Pinpoint the cell where the given text exists, returning its (x, y) midpoint coordinate. 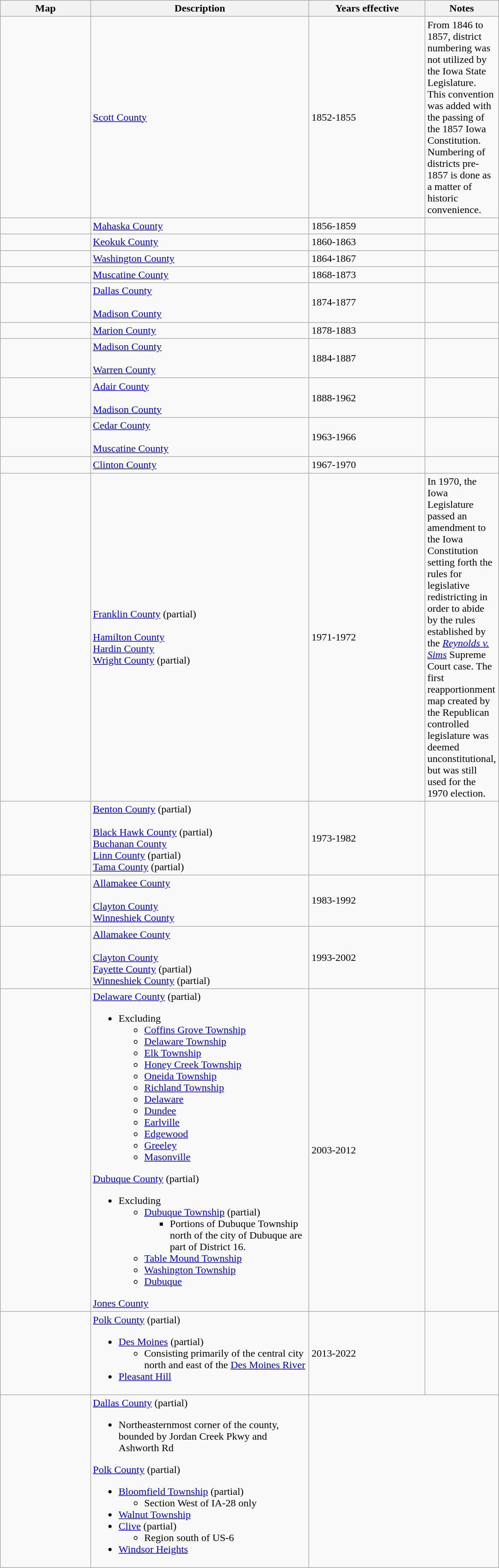
Mahaska County (200, 226)
Cedar CountyMuscatine County (200, 437)
Map (45, 9)
1983-1992 (367, 901)
1860-1863 (367, 242)
Marion County (200, 330)
Dallas CountyMadison County (200, 302)
1993-2002 (367, 957)
1856-1859 (367, 226)
Clinton County (200, 465)
Franklin County (partial)Hamilton County Hardin County Wright County (partial) (200, 637)
Muscatine County (200, 275)
Keokuk County (200, 242)
Years effective (367, 9)
1884-1887 (367, 358)
1864-1867 (367, 258)
Notes (462, 9)
1878-1883 (367, 330)
1868-1873 (367, 275)
Scott County (200, 117)
2013-2022 (367, 1353)
1888-1962 (367, 397)
Polk County (partial)Des Moines (partial)Consisting primarily of the central city north and east of the Des Moines RiverPleasant Hill (200, 1353)
Description (200, 9)
1973-1982 (367, 839)
Benton County (partial)Black Hawk County (partial) Buchanan County Linn County (partial) Tama County (partial) (200, 839)
1967-1970 (367, 465)
2003-2012 (367, 1150)
Allamakee CountyClayton County Fayette County (partial) Winneshiek County (partial) (200, 957)
Washington County (200, 258)
1963-1966 (367, 437)
1852-1855 (367, 117)
1971-1972 (367, 637)
Allamakee CountyClayton County Winneshiek County (200, 901)
Madison CountyWarren County (200, 358)
Adair CountyMadison County (200, 397)
1874-1877 (367, 302)
